Return [X, Y] of the center of cell containing provided text 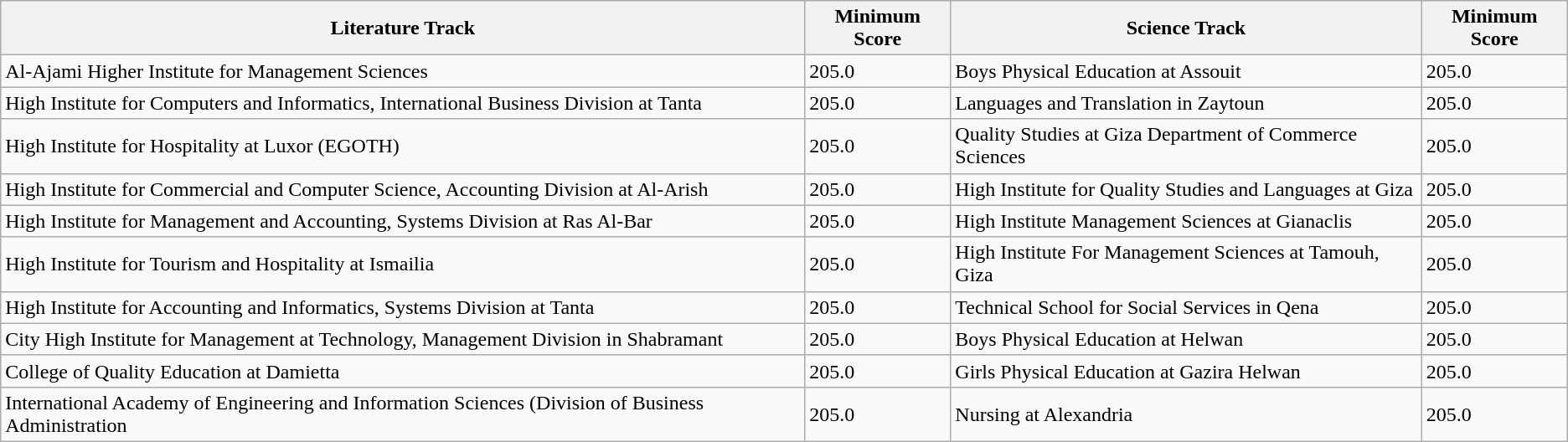
High Institute for Computers and Informatics, International Business Division at Tanta [403, 103]
High Institute for Accounting and Informatics, Systems Division at Tanta [403, 307]
Nursing at Alexandria [1186, 414]
High Institute for Tourism and Hospitality at Ismailia [403, 265]
High Institute for Hospitality at Luxor (EGOTH) [403, 146]
Girls Physical Education at Gazira Helwan [1186, 371]
International Academy of Engineering and Information Sciences (Division of Business Administration [403, 414]
City High Institute for Management at Technology, Management Division in Shabramant [403, 339]
Science Track [1186, 28]
College of Quality Education at Damietta [403, 371]
Al-Ajami Higher Institute for Management Sciences [403, 71]
High Institute Management Sciences at Gianaclis [1186, 221]
High Institute for Quality Studies and Languages at Giza [1186, 189]
Technical School for Social Services in Qena [1186, 307]
Languages and Translation in Zaytoun [1186, 103]
Boys Physical Education at Assouit [1186, 71]
High Institute for Management and Accounting, Systems Division at Ras Al-Bar [403, 221]
Literature Track [403, 28]
Quality Studies at Giza Department of Commerce Sciences [1186, 146]
High Institute For Management Sciences at Tamouh, Giza [1186, 265]
Boys Physical Education at Helwan [1186, 339]
High Institute for Commercial and Computer Science, Accounting Division at Al-Arish [403, 189]
